Locate the cell with the specified text and output its (x, y) center coordinate. 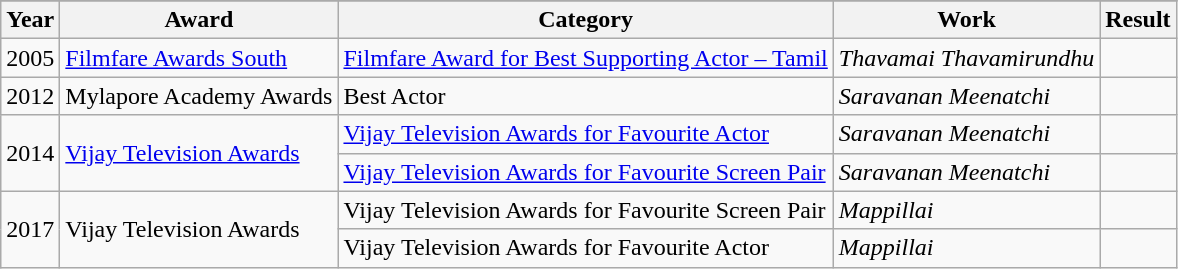
2012 (30, 96)
Best Actor (586, 96)
Filmfare Award for Best Supporting Actor – Tamil (586, 58)
Filmfare Awards South (199, 58)
2014 (30, 153)
Year (30, 20)
Result (1138, 20)
Award (199, 20)
Thavamai Thavamirundhu (966, 58)
Mylapore Academy Awards (199, 96)
2017 (30, 229)
2005 (30, 58)
Category (586, 20)
Work (966, 20)
